Detect which cell encompasses the target text, then output its (X, Y) center coordinate. 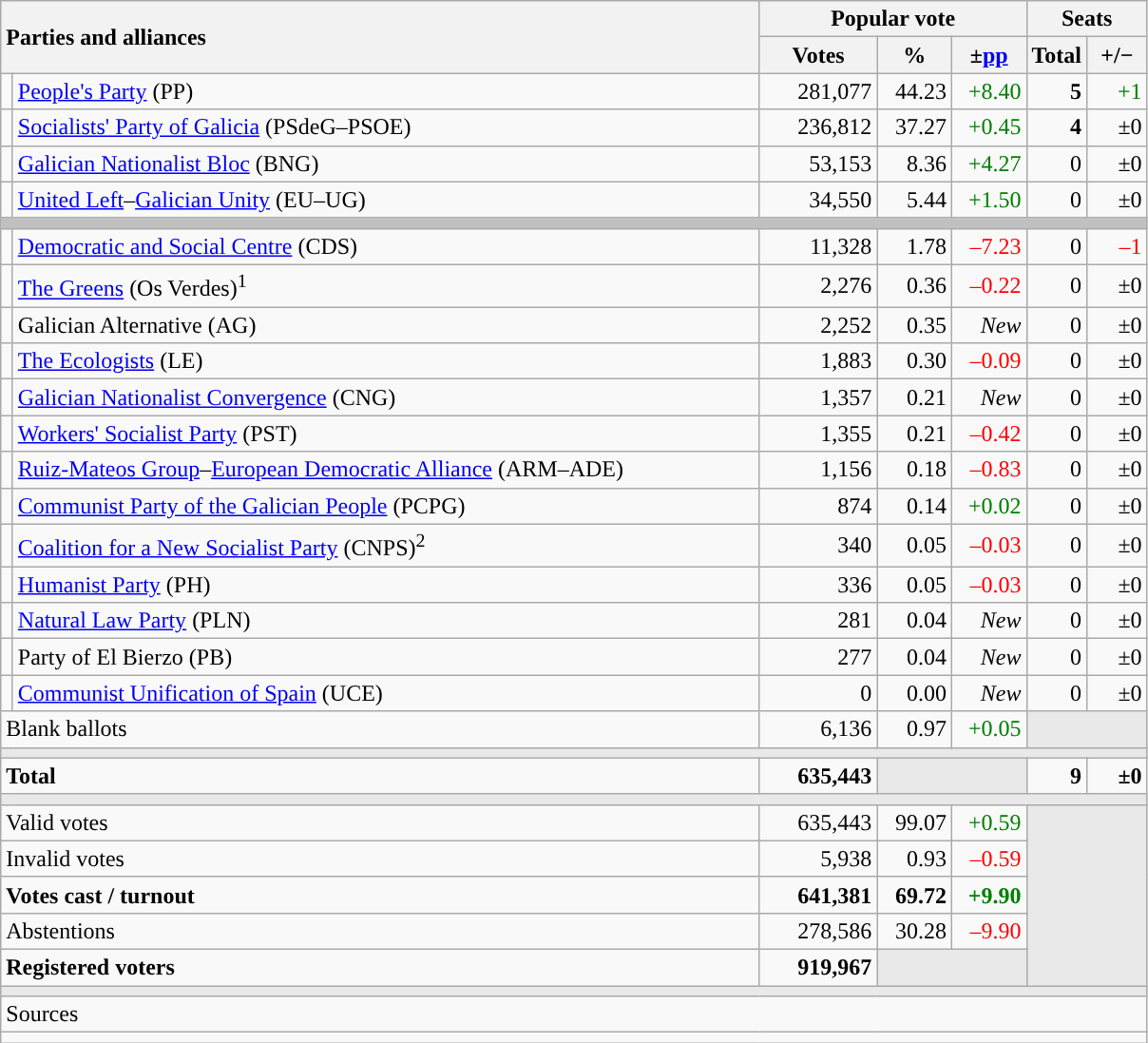
0.93 (914, 859)
–0.22 (988, 285)
People's Party (PP) (386, 91)
+0.02 (988, 506)
1,156 (818, 470)
0.18 (914, 470)
34,550 (818, 200)
99.07 (914, 822)
–0.83 (988, 470)
Sources (574, 1014)
The Ecologists (LE) (386, 361)
Popular vote (893, 19)
The Greens (Os Verdes)1 (386, 285)
281 (818, 621)
277 (818, 657)
278,586 (818, 931)
53,153 (818, 164)
0.00 (914, 693)
–1 (1118, 246)
–0.42 (988, 434)
±pp (988, 55)
1,355 (818, 434)
30.28 (914, 931)
0.14 (914, 506)
Humanist Party (PH) (386, 585)
Valid votes (380, 822)
4 (1057, 127)
340 (818, 546)
Abstentions (380, 931)
0.97 (914, 729)
–0.09 (988, 361)
5.44 (914, 200)
44.23 (914, 91)
11,328 (818, 246)
Natural Law Party (PLN) (386, 621)
9 (1057, 776)
+0.45 (988, 127)
Votes cast / turnout (380, 895)
+4.27 (988, 164)
641,381 (818, 895)
+0.59 (988, 822)
Coalition for a New Socialist Party (CNPS)2 (386, 546)
% (914, 55)
1,357 (818, 397)
Socialists' Party of Galicia (PSdeG–PSOE) (386, 127)
Blank ballots (380, 729)
–0.59 (988, 859)
+0.05 (988, 729)
Workers' Socialist Party (PST) (386, 434)
Communist Party of the Galician People (PCPG) (386, 506)
Parties and alliances (380, 37)
37.27 (914, 127)
Democratic and Social Centre (CDS) (386, 246)
919,967 (818, 967)
Registered voters (380, 967)
Communist Unification of Spain (UCE) (386, 693)
–9.90 (988, 931)
+9.90 (988, 895)
1.78 (914, 246)
United Left–Galician Unity (EU–UG) (386, 200)
874 (818, 506)
Ruiz-Mateos Group–European Democratic Alliance (ARM–ADE) (386, 470)
69.72 (914, 895)
1,883 (818, 361)
336 (818, 585)
2,252 (818, 325)
–7.23 (988, 246)
Galician Nationalist Bloc (BNG) (386, 164)
8.36 (914, 164)
Votes (818, 55)
Galician Alternative (AG) (386, 325)
0.36 (914, 285)
236,812 (818, 127)
Galician Nationalist Convergence (CNG) (386, 397)
Invalid votes (380, 859)
+/− (1118, 55)
2,276 (818, 285)
5 (1057, 91)
Seats (1087, 19)
6,136 (818, 729)
0.35 (914, 325)
5,938 (818, 859)
Party of El Bierzo (PB) (386, 657)
0.30 (914, 361)
+1.50 (988, 200)
281,077 (818, 91)
+1 (1118, 91)
+8.40 (988, 91)
